Find where the given text appears and provide that cell's center as [x, y] coordinate. 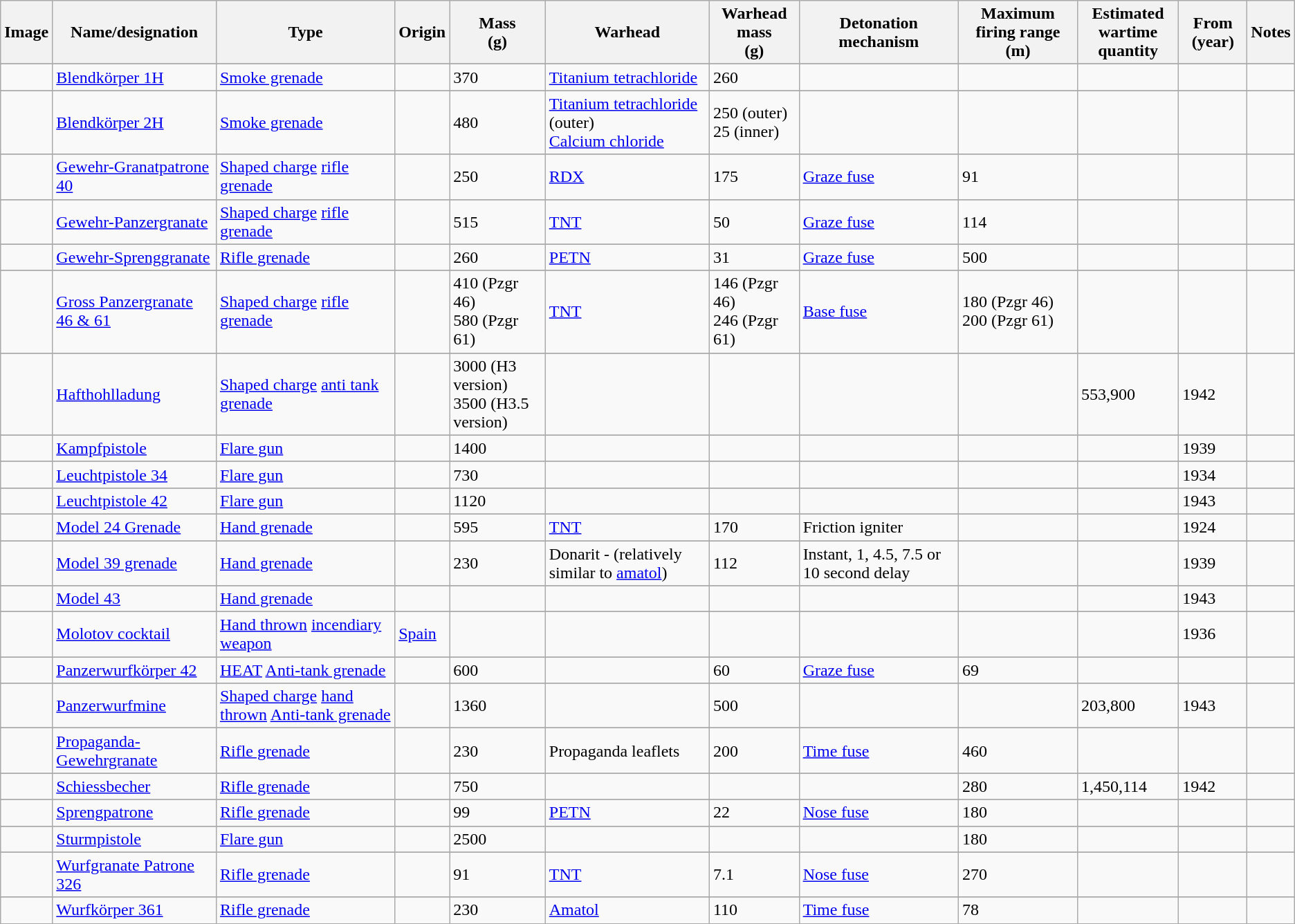
Panzerwurfkörper 42 [134, 670]
Molotov cocktail [134, 635]
180 (Pzgr 46) 200 (Pzgr 61) [1018, 311]
110 [754, 910]
31 [754, 257]
Warhead [627, 33]
Shaped charge anti tank grenade [305, 394]
553,900 [1128, 394]
Notes [1271, 33]
200 [754, 751]
203,800 [1128, 705]
270 [1018, 874]
2500 [498, 839]
480 [498, 122]
Propaganda-Gewehrgranate [134, 751]
250 (outer) 25 (inner) [754, 122]
Leuchtpistole 34 [134, 474]
7.1 [754, 874]
Friction igniter [879, 527]
114 [1018, 221]
170 [754, 527]
Sprengpatrone [134, 813]
146 (Pzgr 46) 246 (Pzgr 61) [754, 311]
Amatol [627, 910]
69 [1018, 670]
250 [498, 177]
99 [498, 813]
Gewehr-Granatpatrone 40 [134, 177]
50 [754, 221]
3000 (H3 version) 3500 (H3.5 version) [498, 394]
Gross Panzergranate 46 & 61 [134, 311]
1936 [1213, 635]
Leuchtpistole 42 [134, 501]
Model 24 Grenade [134, 527]
Schiessbecher [134, 786]
1120 [498, 501]
Maximum firing range (m) [1018, 33]
Wurfkörper 361 [134, 910]
Titanium tetrachloride [627, 77]
Shaped charge hand thrown Anti-tank grenade [305, 705]
Blendkörper 1H [134, 77]
Mass (g) [498, 33]
Blendkörper 2H [134, 122]
370 [498, 77]
Model 43 [134, 599]
Donarit - (relatively similar to amatol) [627, 563]
RDX [627, 177]
750 [498, 786]
78 [1018, 910]
Spain [422, 635]
Sturmpistole [134, 839]
Base fuse [879, 311]
22 [754, 813]
515 [498, 221]
Gewehr-Panzergranate [134, 221]
175 [754, 177]
Origin [422, 33]
Warhead mass (g) [754, 33]
60 [754, 670]
1924 [1213, 527]
Model 39 grenade [134, 563]
Instant, 1, 4.5, 7.5 or 10 second delay [879, 563]
410 (Pzgr 46) 580 (Pzgr 61) [498, 311]
Hafthohlladung [134, 394]
595 [498, 527]
Name/designation [134, 33]
Propaganda leaflets [627, 751]
From (year) [1213, 33]
Hand thrown incendiary weapon [305, 635]
Type [305, 33]
Titanium tetrachloride (outer) Calcium chloride [627, 122]
1400 [498, 448]
Wurfgranate Patrone 326 [134, 874]
Estimated wartime quantity [1128, 33]
1360 [498, 705]
280 [1018, 786]
Kampfpistole [134, 448]
460 [1018, 751]
1934 [1213, 474]
Detonation mechanism [879, 33]
600 [498, 670]
Image [26, 33]
730 [498, 474]
112 [754, 563]
Panzerwurfmine [134, 705]
HEAT Anti-tank grenade [305, 670]
Gewehr-Sprenggranate [134, 257]
1,450,114 [1128, 786]
